Locate the cell with the specified text and output its [X, Y] center coordinate. 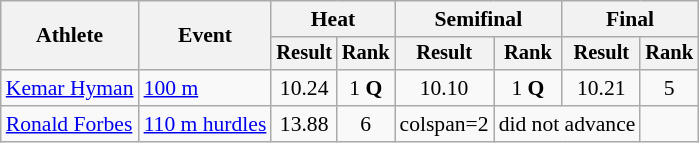
Kemar Hyman [70, 88]
Semifinal [479, 19]
Athlete [70, 36]
Final [630, 19]
Ronald Forbes [70, 124]
100 m [206, 88]
Heat [332, 19]
10.21 [601, 88]
10.24 [304, 88]
6 [366, 124]
colspan=2 [444, 124]
10.10 [444, 88]
110 m hurdles [206, 124]
13.88 [304, 124]
5 [669, 88]
did not advance [568, 124]
Event [206, 36]
